Identify which cell holds the provided text, then report its [x, y] central coordinate. 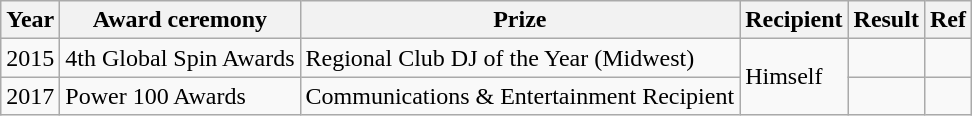
4th Global Spin Awards [180, 58]
Regional Club DJ of the Year (Midwest) [520, 58]
Ref [948, 20]
Result [886, 20]
Award ceremony [180, 20]
2017 [30, 96]
Recipient [794, 20]
Power 100 Awards [180, 96]
Prize [520, 20]
Communications & Entertainment Recipient [520, 96]
Himself [794, 77]
2015 [30, 58]
Year [30, 20]
